Detect which cell encompasses the target text, then output its (x, y) center coordinate. 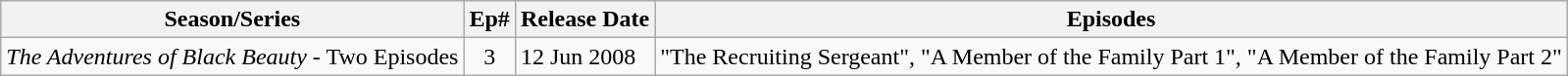
Ep# (489, 19)
"The Recruiting Sergeant", "A Member of the Family Part 1", "A Member of the Family Part 2" (1112, 57)
Release Date (584, 19)
Season/Series (232, 19)
Episodes (1112, 19)
3 (489, 57)
The Adventures of Black Beauty - Two Episodes (232, 57)
12 Jun 2008 (584, 57)
